Detect which cell encompasses the target text, then output its [x, y] center coordinate. 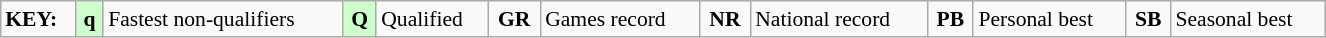
Games record [620, 19]
Q [360, 19]
NR [725, 19]
Seasonal best [1248, 19]
Personal best [1049, 19]
Qualified [432, 19]
KEY: [38, 19]
GR [514, 19]
q [90, 19]
National record [838, 19]
Fastest non-qualifiers [223, 19]
PB [950, 19]
SB [1148, 19]
